Determine the (x, y) coordinate at the center of the cell enclosing the given text.  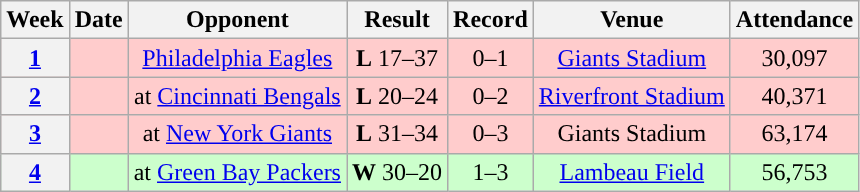
0–1 (491, 58)
Week (35, 20)
at Green Bay Packers (237, 172)
Opponent (237, 20)
1–3 (491, 172)
2 (35, 96)
Record (491, 20)
0–3 (491, 134)
at New York Giants (237, 134)
40,371 (794, 96)
Philadelphia Eagles (237, 58)
4 (35, 172)
1 (35, 58)
Venue (632, 20)
at Cincinnati Bengals (237, 96)
W 30–20 (396, 172)
63,174 (794, 134)
3 (35, 134)
Lambeau Field (632, 172)
Date (98, 20)
L 31–34 (396, 134)
0–2 (491, 96)
L 20–24 (396, 96)
Result (396, 20)
Attendance (794, 20)
Riverfront Stadium (632, 96)
L 17–37 (396, 58)
56,753 (794, 172)
30,097 (794, 58)
